Determine the [X, Y] coordinate at the center of the cell enclosing the given text.  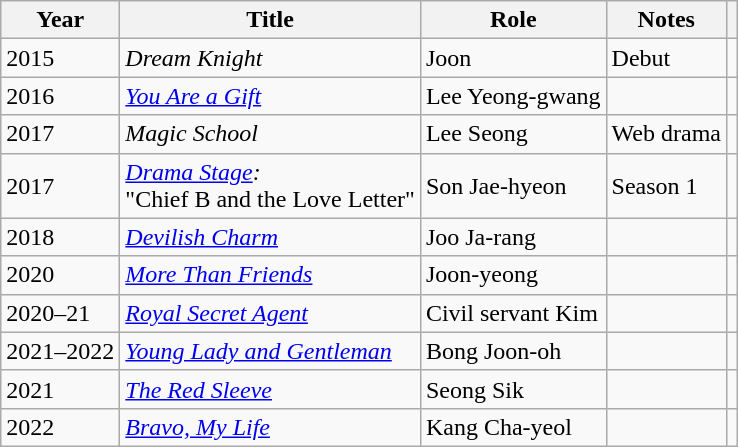
Magic School [270, 134]
Royal Secret Agent [270, 313]
Civil servant Kim [513, 313]
2016 [60, 96]
Title [270, 20]
Son Jae-hyeon [513, 186]
2018 [60, 237]
Joo Ja-rang [513, 237]
Kang Cha-yeol [513, 427]
Devilish Charm [270, 237]
2021–2022 [60, 351]
2021 [60, 389]
2015 [60, 58]
Dream Knight [270, 58]
Season 1 [666, 186]
2020 [60, 275]
Joon-yeong [513, 275]
2020–21 [60, 313]
Young Lady and Gentleman [270, 351]
Year [60, 20]
2022 [60, 427]
Lee Seong [513, 134]
Role [513, 20]
The Red Sleeve [270, 389]
Notes [666, 20]
Bravo, My Life [270, 427]
Bong Joon-oh [513, 351]
You Are a Gift [270, 96]
Drama Stage: "Chief B and the Love Letter" [270, 186]
Joon [513, 58]
Seong Sik [513, 389]
Debut [666, 58]
Web drama [666, 134]
Lee Yeong-gwang [513, 96]
More Than Friends [270, 275]
